Capture the cell that displays the provided text and extract its [X, Y] central coordinate. 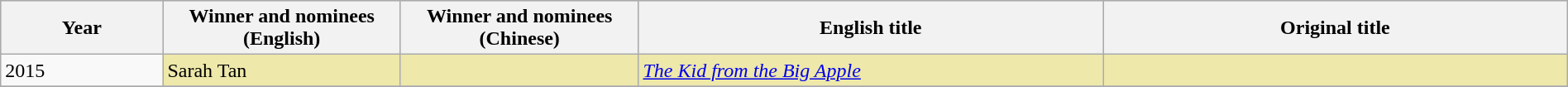
Winner and nominees(English) [282, 28]
Year [82, 28]
2015 [82, 70]
The Kid from the Big Apple [871, 70]
Original title [1336, 28]
Winner and nominees(Chinese) [519, 28]
Sarah Tan [282, 70]
English title [871, 28]
